Return [X, Y] of the center of cell containing provided text 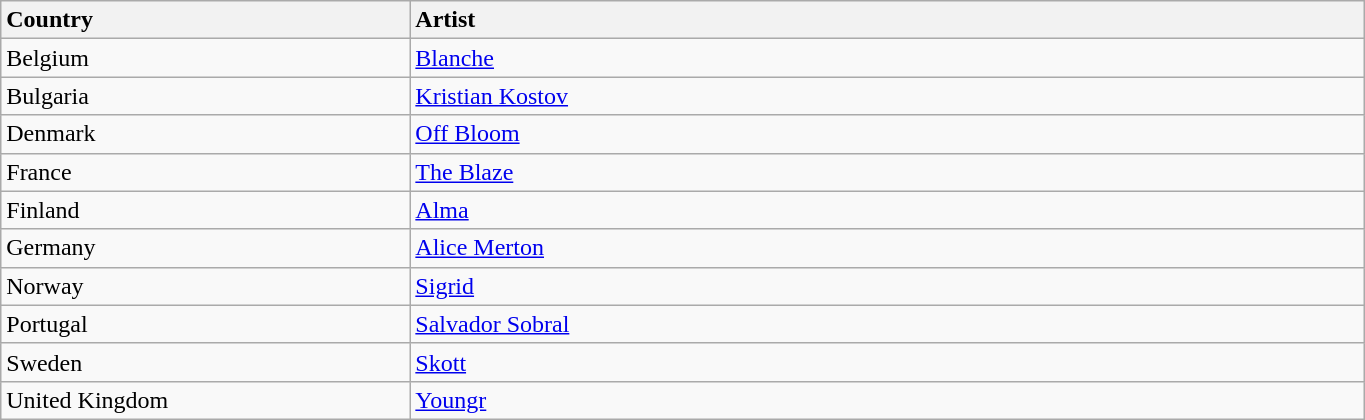
Portugal [206, 324]
Sigrid [888, 286]
Germany [206, 248]
Skott [888, 362]
Salvador Sobral [888, 324]
Artist [888, 20]
United Kingdom [206, 400]
Alma [888, 210]
The Blaze [888, 172]
Belgium [206, 58]
France [206, 172]
Norway [206, 286]
Denmark [206, 134]
Sweden [206, 362]
Off Bloom [888, 134]
Youngr [888, 400]
Country [206, 20]
Finland [206, 210]
Bulgaria [206, 96]
Blanche [888, 58]
Alice Merton [888, 248]
Kristian Kostov [888, 96]
